Determine the [X, Y] coordinate at the center of the cell enclosing the given text.  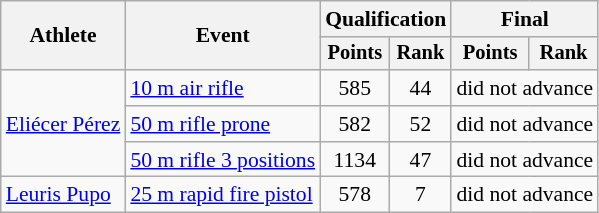
578 [354, 195]
Eliécer Pérez [64, 124]
585 [354, 88]
7 [420, 195]
Athlete [64, 36]
47 [420, 160]
Final [524, 19]
Leuris Pupo [64, 195]
25 m rapid fire pistol [222, 195]
44 [420, 88]
1134 [354, 160]
Event [222, 36]
50 m rifle prone [222, 124]
50 m rifle 3 positions [222, 160]
582 [354, 124]
10 m air rifle [222, 88]
Qualification [386, 19]
52 [420, 124]
